Search for the cell housing the specified text and yield its [X, Y] center coordinate. 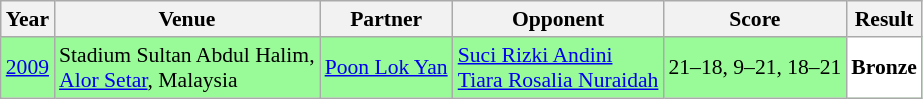
Venue [187, 19]
Year [28, 19]
2009 [28, 68]
Poon Lok Yan [386, 68]
Suci Rizki Andini Tiara Rosalia Nuraidah [558, 68]
Bronze [884, 68]
Score [754, 19]
Stadium Sultan Abdul Halim,Alor Setar, Malaysia [187, 68]
Result [884, 19]
21–18, 9–21, 18–21 [754, 68]
Partner [386, 19]
Opponent [558, 19]
